Output the [x, y] coordinate of the center of the cell containing the given text.  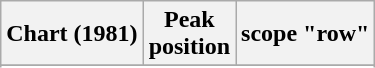
Chart (1981) [72, 34]
Peakposition [189, 34]
scope "row" [306, 34]
